Pinpoint the cell where the given text exists, returning its (X, Y) midpoint coordinate. 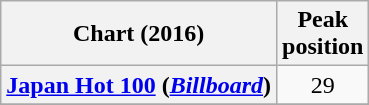
Peakposition (323, 34)
29 (323, 85)
Chart (2016) (139, 34)
Japan Hot 100 (Billboard) (139, 85)
